Capture the cell that displays the provided text and extract its (x, y) central coordinate. 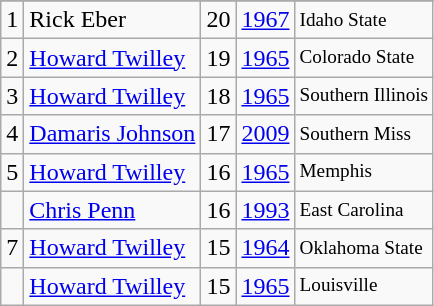
20 (218, 20)
2 (12, 58)
17 (218, 134)
5 (12, 172)
Rick Eber (112, 20)
7 (12, 248)
19 (218, 58)
Memphis (364, 172)
Southern Miss (364, 134)
East Carolina (364, 210)
Oklahoma State (364, 248)
Chris Penn (112, 210)
18 (218, 96)
4 (12, 134)
Louisville (364, 286)
Colorado State (364, 58)
1967 (266, 20)
Idaho State (364, 20)
1993 (266, 210)
1 (12, 20)
Southern Illinois (364, 96)
Damaris Johnson (112, 134)
2009 (266, 134)
1964 (266, 248)
3 (12, 96)
